For the text-containing cell, return its midpoint in [X, Y] coordinate format. 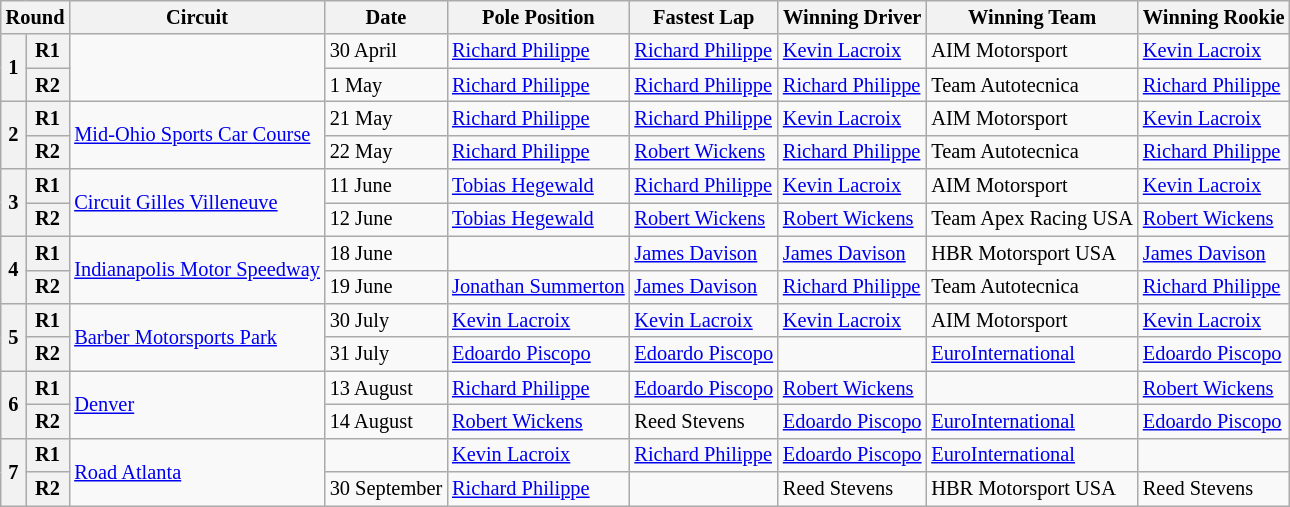
21 May [386, 118]
4 [14, 270]
Mid-Ohio Sports Car Course [196, 134]
30 April [386, 51]
Date [386, 17]
Winning Team [1032, 17]
1 [14, 68]
30 September [386, 489]
Winning Rookie [1214, 17]
Road Atlanta [196, 472]
3 [14, 202]
Winning Driver [852, 17]
Team Apex Racing USA [1032, 219]
Fastest Lap [704, 17]
19 June [386, 287]
14 August [386, 421]
2 [14, 134]
Jonathan Summerton [538, 287]
5 [14, 336]
31 July [386, 354]
1 May [386, 85]
6 [14, 404]
Pole Position [538, 17]
22 May [386, 152]
Circuit Gilles Villeneuve [196, 202]
Barber Motorsports Park [196, 336]
Circuit [196, 17]
Indianapolis Motor Speedway [196, 270]
30 July [386, 320]
7 [14, 472]
12 June [386, 219]
13 August [386, 388]
11 June [386, 186]
Round [36, 17]
18 June [386, 253]
Denver [196, 404]
